Find where the given text appears and provide that cell's center as [x, y] coordinate. 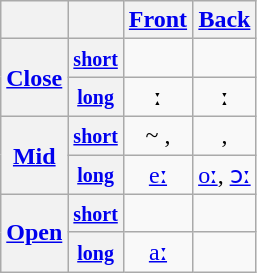
Open [34, 233]
~ , [158, 135]
Back [225, 20]
aː [158, 252]
Mid [34, 155]
oː, ɔː [225, 174]
Close [34, 78]
eː [158, 174]
Front [158, 20]
, [225, 135]
